Locate the cell with the specified text and output its (X, Y) center coordinate. 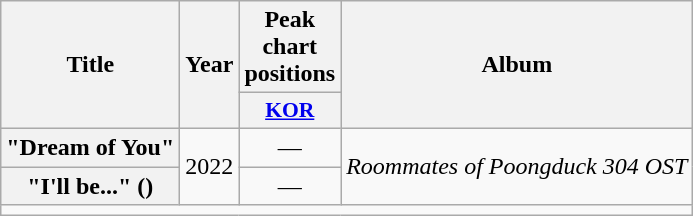
Year (210, 65)
Title (90, 65)
"Dream of You" (90, 147)
KOR (290, 111)
Album (517, 65)
2022 (210, 166)
"I'll be..." () (90, 185)
Peak chart positions (290, 47)
Roommates of Poongduck 304 OST (517, 166)
